For the text-containing cell, return its midpoint in (x, y) coordinate format. 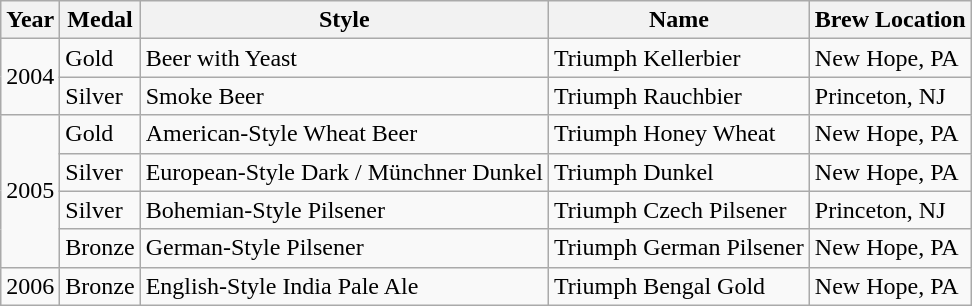
Triumph Bengal Gold (678, 286)
Style (344, 20)
Bohemian-Style Pilsener (344, 210)
Triumph Dunkel (678, 172)
Brew Location (890, 20)
Triumph Rauchbier (678, 96)
Beer with Yeast (344, 58)
Medal (100, 20)
Triumph Kellerbier (678, 58)
Triumph Czech Pilsener (678, 210)
European-Style Dark / Münchner Dunkel (344, 172)
Triumph German Pilsener (678, 248)
English-Style India Pale Ale (344, 286)
2005 (30, 191)
Smoke Beer (344, 96)
2006 (30, 286)
Triumph Honey Wheat (678, 134)
German-Style Pilsener (344, 248)
2004 (30, 77)
American-Style Wheat Beer (344, 134)
Year (30, 20)
Name (678, 20)
